Return the (X, Y) coordinate for the center point of the cell that contains the specified text.  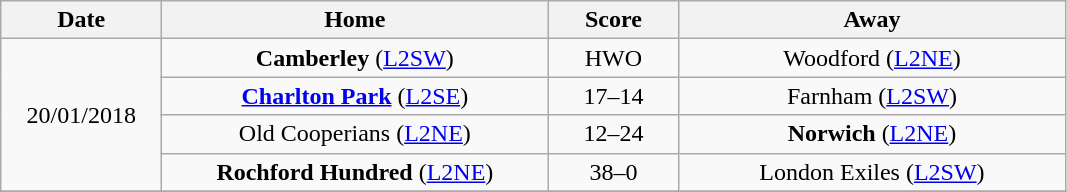
Rochford Hundred (L2NE) (355, 172)
Charlton Park (L2SE) (355, 96)
12–24 (614, 134)
Score (614, 20)
Farnham (L2SW) (872, 96)
Woodford (L2NE) (872, 58)
38–0 (614, 172)
Away (872, 20)
HWO (614, 58)
Home (355, 20)
20/01/2018 (82, 115)
Old Cooperians (L2NE) (355, 134)
Date (82, 20)
Norwich (L2NE) (872, 134)
17–14 (614, 96)
Camberley (L2SW) (355, 58)
London Exiles (L2SW) (872, 172)
